Output the (x, y) coordinate of the center of the cell containing the given text.  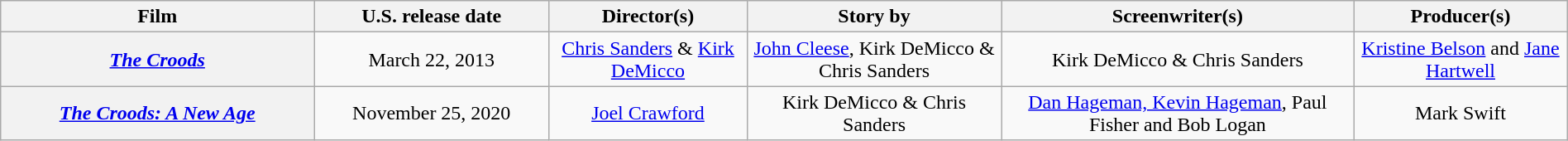
Film (157, 17)
U.S. release date (432, 17)
Producer(s) (1460, 17)
Mark Swift (1460, 113)
Story by (874, 17)
November 25, 2020 (432, 113)
Kristine Belson and Jane Hartwell (1460, 60)
Screenwriter(s) (1178, 17)
Chris Sanders & Kirk DeMicco (648, 60)
John Cleese, Kirk DeMicco & Chris Sanders (874, 60)
Dan Hageman, Kevin Hageman, Paul Fisher and Bob Logan (1178, 113)
Director(s) (648, 17)
The Croods: A New Age (157, 113)
March 22, 2013 (432, 60)
Joel Crawford (648, 113)
The Croods (157, 60)
